Locate the cell with the specified text and output its [X, Y] center coordinate. 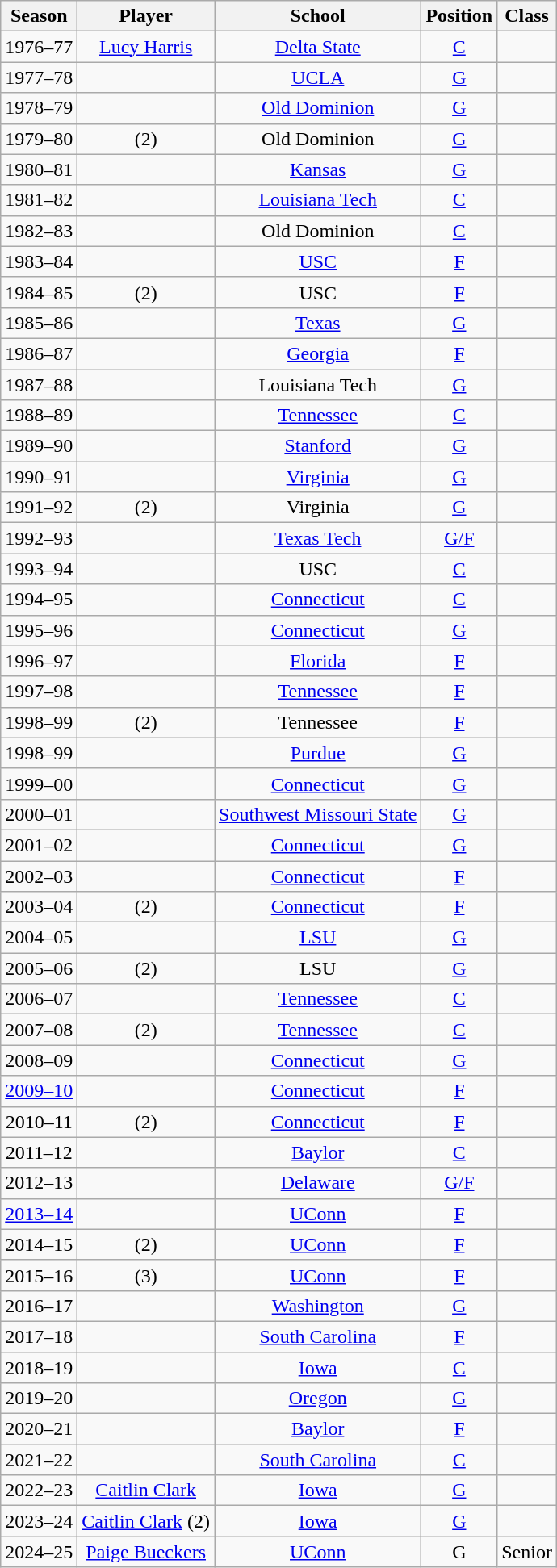
2020–21 [39, 1429]
2021–22 [39, 1460]
Purdue [318, 753]
1984–85 [39, 292]
1993–94 [39, 569]
School [318, 16]
2001–02 [39, 845]
2002–03 [39, 876]
1988–89 [39, 416]
Class [527, 16]
1979–80 [39, 139]
Season [39, 16]
2024–25 [39, 1552]
Position [459, 16]
2015–16 [39, 1275]
2003–04 [39, 907]
1997–98 [39, 692]
Washington [318, 1306]
Texas Tech [318, 538]
1986–87 [39, 353]
Georgia [318, 353]
1980–81 [39, 169]
2012–13 [39, 1183]
Caitlin Clark [146, 1491]
Senior [527, 1552]
Paige Bueckers [146, 1552]
2011–12 [39, 1152]
Delaware [318, 1183]
1977–78 [39, 77]
2019–20 [39, 1399]
UCLA [318, 77]
2013–14 [39, 1214]
Stanford [318, 446]
2014–15 [39, 1244]
2005–06 [39, 968]
1992–93 [39, 538]
1994–95 [39, 600]
Southwest Missouri State [318, 814]
Lucy Harris [146, 47]
Caitlin Clark (2) [146, 1521]
2008–09 [39, 1060]
2018–19 [39, 1368]
1989–90 [39, 446]
1996–97 [39, 661]
Player [146, 16]
1978–79 [39, 108]
Kansas [318, 169]
Delta State [318, 47]
2007–08 [39, 1030]
1982–83 [39, 231]
2009–10 [39, 1091]
2023–24 [39, 1521]
2004–05 [39, 938]
2022–23 [39, 1491]
1999–00 [39, 784]
1985–86 [39, 323]
1976–77 [39, 47]
1995–96 [39, 630]
2010–11 [39, 1122]
2017–18 [39, 1336]
Florida [318, 661]
1981–82 [39, 200]
1987–88 [39, 385]
Texas [318, 323]
1990–91 [39, 477]
2016–17 [39, 1306]
Oregon [318, 1399]
1983–84 [39, 261]
(3) [146, 1275]
1991–92 [39, 508]
2000–01 [39, 814]
2006–07 [39, 999]
